Find where the given text appears and provide that cell's center as [x, y] coordinate. 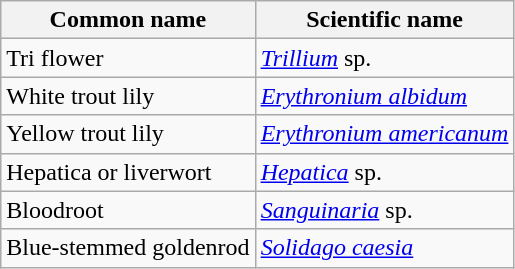
Tri flower [128, 58]
White trout lily [128, 96]
Erythronium albidum [384, 96]
Sanguinaria sp. [384, 210]
Solidago caesia [384, 248]
Blue-stemmed goldenrod [128, 248]
Hepatica sp. [384, 172]
Common name [128, 20]
Bloodroot [128, 210]
Scientific name [384, 20]
Erythronium americanum [384, 134]
Trillium sp. [384, 58]
Hepatica or liverwort [128, 172]
Yellow trout lily [128, 134]
